Determine the (X, Y) coordinate at the center of the cell enclosing the given text.  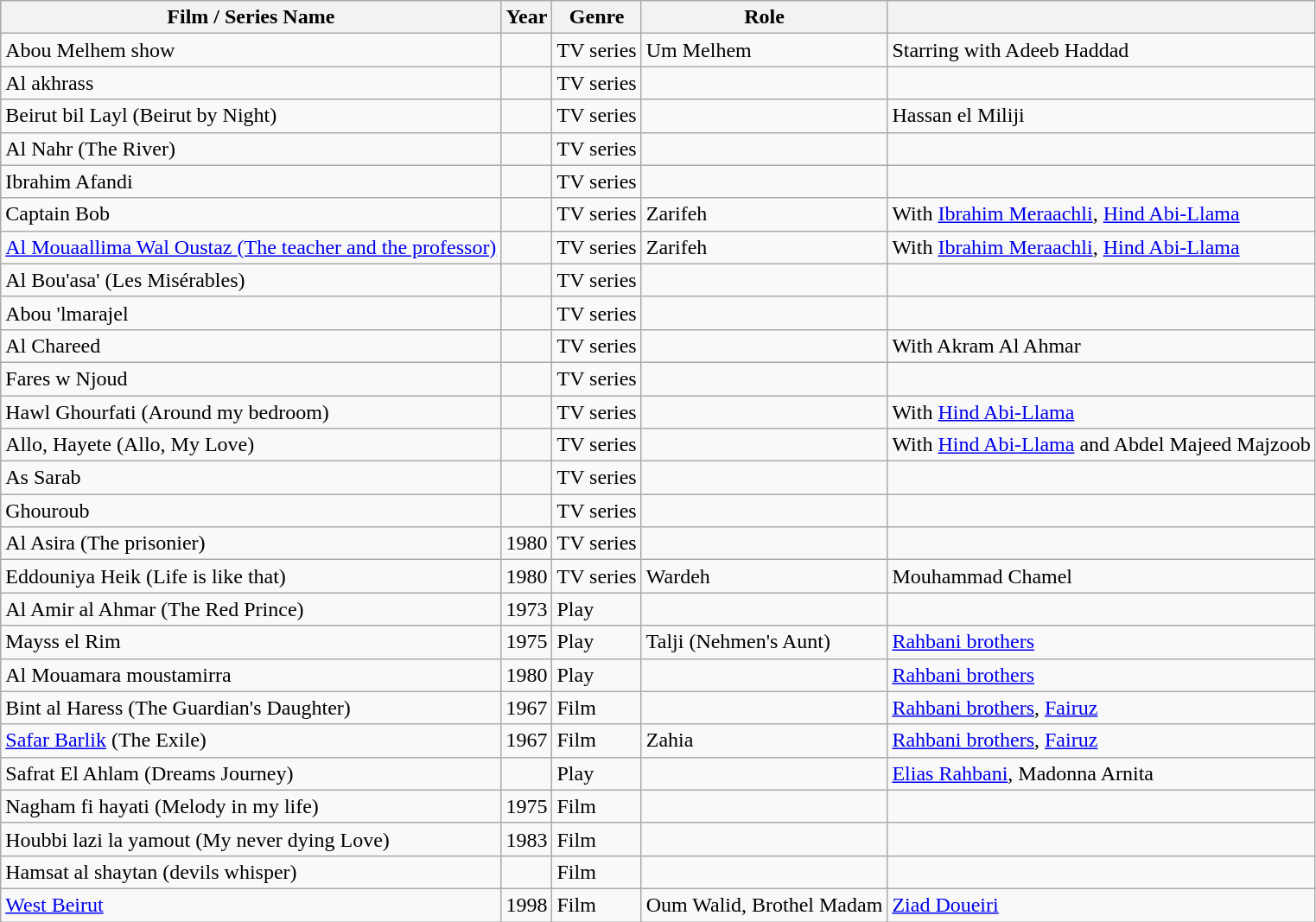
Year (527, 17)
Abou 'lmarajel (251, 313)
Ibrahim Afandi (251, 181)
Zahia (764, 741)
As Sarab (251, 478)
Talji (Nehmen's Aunt) (764, 642)
Wardeh (764, 576)
Nagham fi hayati (Melody in my life) (251, 806)
Elias Rahbani, Madonna Arnita (1101, 773)
Al akhrass (251, 83)
With Hind Abi-Llama and Abdel Majeed Majzoob (1101, 445)
Role (764, 17)
Safar Barlik (The Exile) (251, 741)
Beirut bil Layl (Beirut by Night) (251, 116)
Mouhammad Chamel (1101, 576)
1998 (527, 905)
Abou Melhem show (251, 50)
Al Mouaallima Wal Oustaz (The teacher and the professor) (251, 247)
Fares w Njoud (251, 378)
Ghouroub (251, 511)
1983 (527, 839)
Al Amir al Ahmar (The Red Prince) (251, 609)
Hawl Ghourfati (Around my bedroom) (251, 412)
Al Mouamara moustamirra (251, 675)
With Hind Abi-Llama (1101, 412)
West Beirut (251, 905)
Eddouniya Heik (Life is like that) (251, 576)
Ziad Doueiri (1101, 905)
Hassan el Miliji (1101, 116)
Oum Walid, Brothel Madam (764, 905)
Al Chareed (251, 346)
Houbbi lazi la yamout (My never dying Love) (251, 839)
Al Bou'asa' (Les Misérables) (251, 280)
Hamsat al shaytan (devils whisper) (251, 872)
Mayss el Rim (251, 642)
Al Nahr (The River) (251, 149)
1973 (527, 609)
Film / Series Name (251, 17)
Safrat El Ahlam (Dreams Journey) (251, 773)
With Akram Al Ahmar (1101, 346)
Al Asira (The prisonier) (251, 544)
Starring with Adeeb Haddad (1101, 50)
Allo, Hayete (Allo, My Love) (251, 445)
Genre (596, 17)
Bint al Haress (The Guardian's Daughter) (251, 708)
Captain Bob (251, 214)
Um Melhem (764, 50)
